Return [x, y] of the center of cell containing provided text 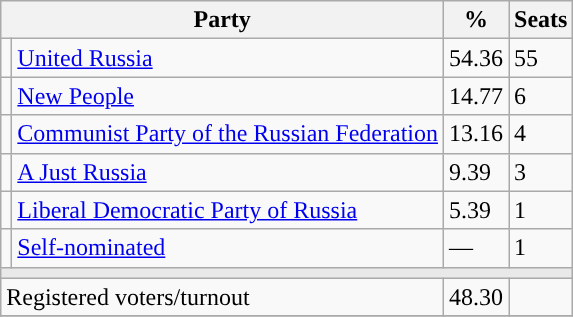
— [476, 248]
13.16 [476, 134]
14.77 [476, 96]
3 [541, 172]
54.36 [476, 58]
55 [541, 58]
% [476, 20]
A Just Russia [228, 172]
Seats [541, 20]
New People [228, 96]
6 [541, 96]
4 [541, 134]
9.39 [476, 172]
United Russia [228, 58]
Party [222, 20]
5.39 [476, 210]
Registered voters/turnout [222, 297]
Liberal Democratic Party of Russia [228, 210]
48.30 [476, 297]
Self-nominated [228, 248]
Communist Party of the Russian Federation [228, 134]
